For the text-containing cell, return its midpoint in (X, Y) coordinate format. 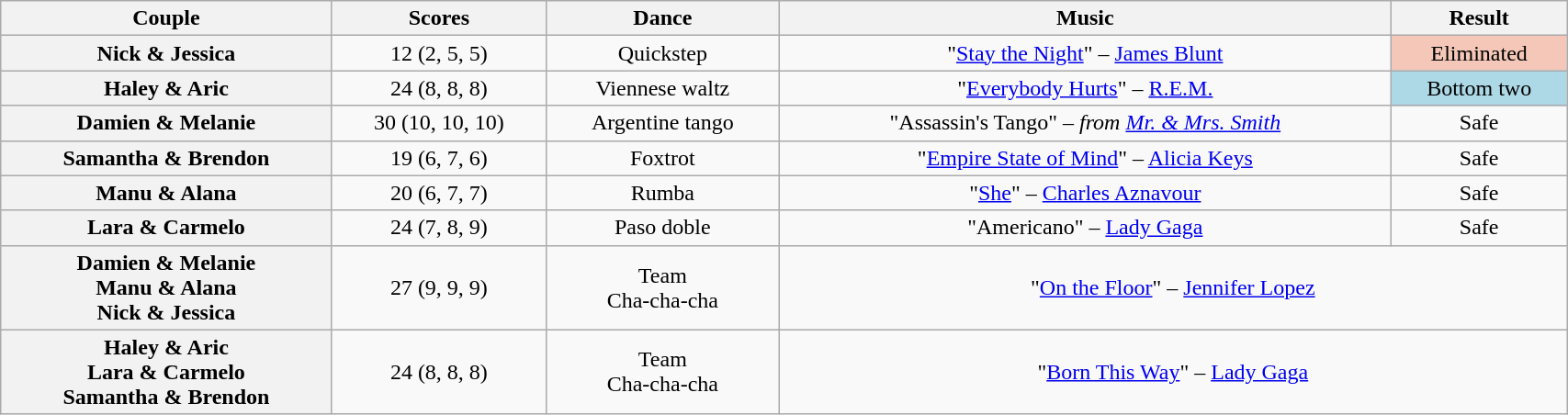
"Empire State of Mind" – Alicia Keys (1086, 158)
Manu & Alana (166, 193)
Damien & MelanieManu & AlanaNick & Jessica (166, 287)
Result (1479, 18)
"Assassin's Tango" – from Mr. & Mrs. Smith (1086, 123)
24 (7, 8, 9) (439, 228)
Couple (166, 18)
Quickstep (663, 53)
Argentine tango (663, 123)
Music (1086, 18)
"Stay the Night" – James Blunt (1086, 53)
Lara & Carmelo (166, 228)
"Everybody Hurts" – R.E.M. (1086, 88)
"Born This Way" – Lady Gaga (1173, 372)
"She" – Charles Aznavour (1086, 193)
Damien & Melanie (166, 123)
19 (6, 7, 6) (439, 158)
Foxtrot (663, 158)
"On the Floor" – Jennifer Lopez (1173, 287)
Bottom two (1479, 88)
Haley & Aric (166, 88)
30 (10, 10, 10) (439, 123)
"Americano" – Lady Gaga (1086, 228)
Haley & AricLara & CarmeloSamantha & Brendon (166, 372)
Scores (439, 18)
20 (6, 7, 7) (439, 193)
Dance (663, 18)
27 (9, 9, 9) (439, 287)
Rumba (663, 193)
Eliminated (1479, 53)
Paso doble (663, 228)
Viennese waltz (663, 88)
12 (2, 5, 5) (439, 53)
Nick & Jessica (166, 53)
Samantha & Brendon (166, 158)
